For the text-containing cell, return its midpoint in (x, y) coordinate format. 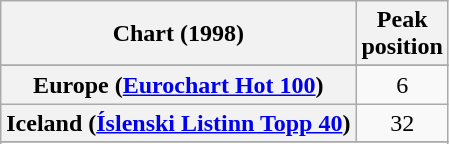
Peakposition (402, 34)
Europe (Eurochart Hot 100) (178, 85)
Iceland (Íslenski Listinn Topp 40) (178, 123)
6 (402, 85)
Chart (1998) (178, 34)
32 (402, 123)
